Provide the [x, y] coordinate of the cell's center where the given text is located.  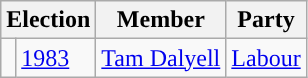
Tam Dalyell [161, 58]
Party [266, 20]
Member [161, 20]
Labour [266, 58]
Election [48, 20]
1983 [56, 58]
